From the cell containing the given text, extract its center point as [X, Y] coordinate. 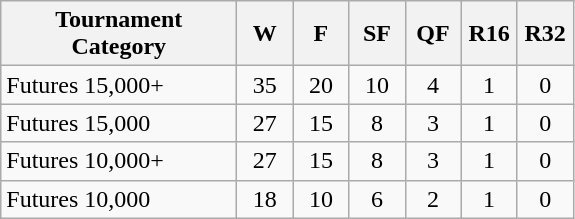
35 [265, 85]
R16 [489, 34]
4 [433, 85]
SF [377, 34]
20 [321, 85]
Futures 10,000+ [119, 161]
6 [377, 199]
2 [433, 199]
R32 [545, 34]
Futures 15,000 [119, 123]
W [265, 34]
Futures 15,000+ [119, 85]
QF [433, 34]
F [321, 34]
Tournament Category [119, 34]
18 [265, 199]
Futures 10,000 [119, 199]
